Scan for the cell matching the given text and deliver its (X, Y) coordinate at center. 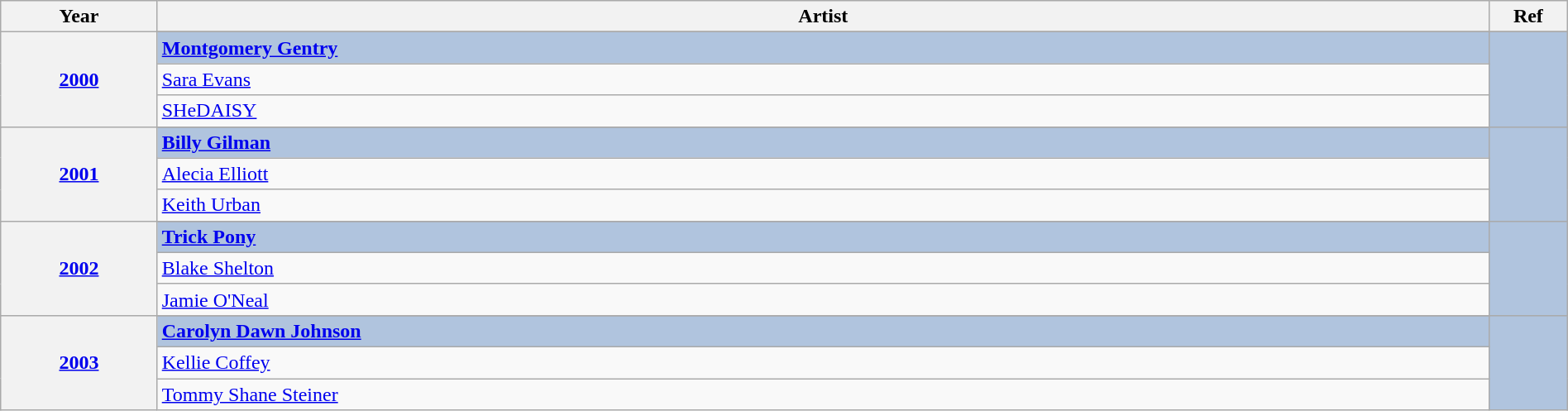
Artist (823, 17)
Blake Shelton (823, 268)
Sara Evans (823, 79)
Kellie Coffey (823, 362)
Ref (1528, 17)
Billy Gilman (823, 142)
Keith Urban (823, 205)
Jamie O'Neal (823, 299)
Tommy Shane Steiner (823, 394)
2002 (79, 268)
Trick Pony (823, 237)
SHeDAISY (823, 111)
2000 (79, 79)
Year (79, 17)
Montgomery Gentry (823, 48)
2001 (79, 174)
2003 (79, 362)
Alecia Elliott (823, 174)
Carolyn Dawn Johnson (823, 331)
